Provide the (x, y) coordinate of the cell's center where the given text is located.  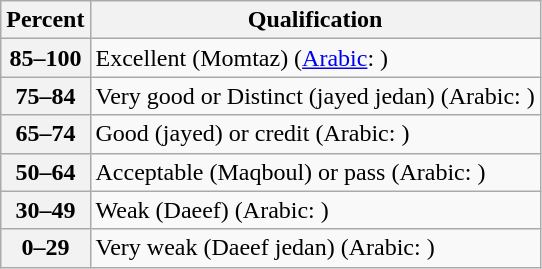
75–84 (46, 96)
85–100 (46, 58)
Percent (46, 20)
30–49 (46, 210)
Acceptable (Maqboul) or pass (Arabic: ) (315, 172)
Excellent (Momtaz) (Arabic: ) (315, 58)
Weak (Daeef) (Arabic: ) (315, 210)
0–29 (46, 248)
Good (jayed) or credit (Arabic: ) (315, 134)
Very good or Distinct (jayed jedan) (Arabic: ) (315, 96)
50–64 (46, 172)
Very weak (Daeef jedan) (Arabic: ) (315, 248)
Qualification (315, 20)
65–74 (46, 134)
